Return [X, Y] of the center of cell containing provided text 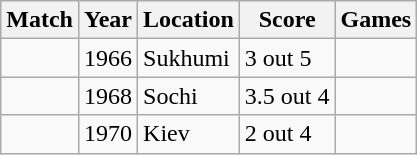
Year [108, 20]
Score [287, 20]
Sochi [189, 96]
2 out 4 [287, 134]
Match [40, 20]
Location [189, 20]
3.5 out 4 [287, 96]
1970 [108, 134]
1968 [108, 96]
Sukhumi [189, 58]
Kiev [189, 134]
3 out 5 [287, 58]
1966 [108, 58]
Games [376, 20]
